Provide the [x, y] coordinate of the cell's center where the given text is located.  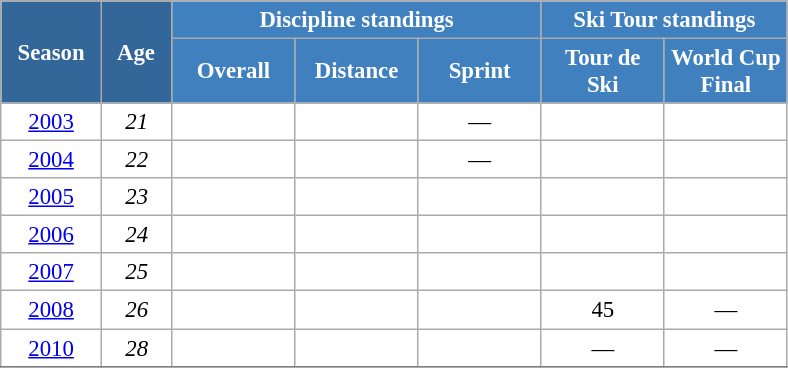
2007 [52, 273]
21 [136, 122]
World CupFinal [726, 72]
45 [602, 310]
23 [136, 197]
2003 [52, 122]
28 [136, 348]
2006 [52, 235]
Age [136, 52]
2008 [52, 310]
Tour deSki [602, 72]
24 [136, 235]
2004 [52, 160]
Distance [356, 72]
25 [136, 273]
Ski Tour standings [664, 20]
26 [136, 310]
Discipline standings [356, 20]
Overall [234, 72]
Sprint [480, 72]
2005 [52, 197]
Season [52, 52]
22 [136, 160]
2010 [52, 348]
